From the cell containing the given text, extract its center point as [x, y] coordinate. 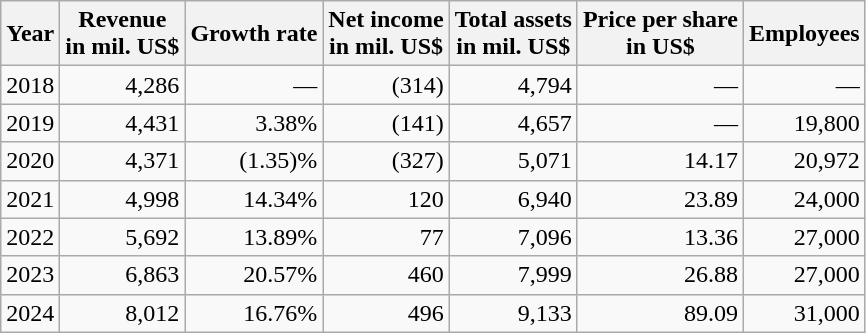
Net incomein mil. US$ [386, 34]
77 [386, 237]
4,794 [513, 85]
19,800 [805, 123]
5,692 [122, 237]
16.76% [254, 313]
496 [386, 313]
4,431 [122, 123]
2020 [30, 161]
13.89% [254, 237]
2022 [30, 237]
2023 [30, 275]
89.09 [660, 313]
26.88 [660, 275]
4,657 [513, 123]
2018 [30, 85]
Employees [805, 34]
(314) [386, 85]
13.36 [660, 237]
Year [30, 34]
14.34% [254, 199]
(327) [386, 161]
8,012 [122, 313]
4,286 [122, 85]
(1.35)% [254, 161]
4,998 [122, 199]
6,863 [122, 275]
120 [386, 199]
460 [386, 275]
20.57% [254, 275]
(141) [386, 123]
5,071 [513, 161]
2019 [30, 123]
24,000 [805, 199]
2021 [30, 199]
6,940 [513, 199]
Growth rate [254, 34]
3.38% [254, 123]
Total assetsin mil. US$ [513, 34]
Revenuein mil. US$ [122, 34]
7,999 [513, 275]
7,096 [513, 237]
23.89 [660, 199]
Price per sharein US$ [660, 34]
4,371 [122, 161]
9,133 [513, 313]
31,000 [805, 313]
20,972 [805, 161]
2024 [30, 313]
14.17 [660, 161]
